Output the (X, Y) coordinate of the center of the cell containing the given text.  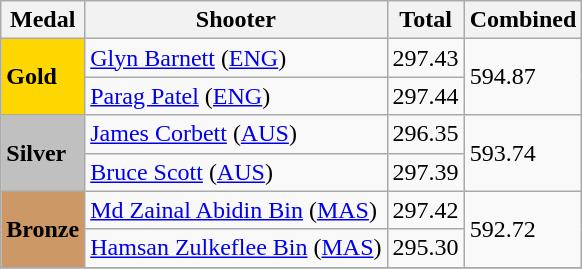
295.30 (426, 248)
Bronze (43, 229)
Combined (523, 20)
Shooter (236, 20)
594.87 (523, 77)
593.74 (523, 153)
James Corbett (AUS) (236, 134)
Total (426, 20)
297.44 (426, 96)
297.42 (426, 210)
Parag Patel (ENG) (236, 96)
Md Zainal Abidin Bin (MAS) (236, 210)
592.72 (523, 229)
Glyn Barnett (ENG) (236, 58)
Gold (43, 77)
Medal (43, 20)
Hamsan Zulkeflee Bin (MAS) (236, 248)
296.35 (426, 134)
297.39 (426, 172)
Bruce Scott (AUS) (236, 172)
297.43 (426, 58)
Silver (43, 153)
